Return (x, y) of the center of cell containing provided text 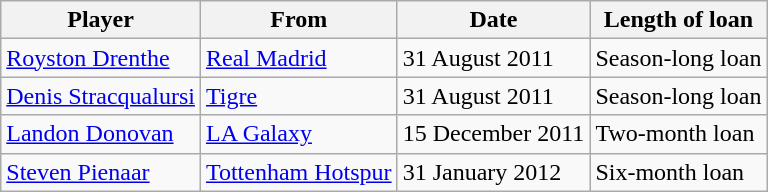
Denis Stracqualursi (101, 96)
Date (494, 20)
Steven Pienaar (101, 172)
LA Galaxy (298, 134)
Player (101, 20)
Real Madrid (298, 58)
Six-month loan (678, 172)
Two-month loan (678, 134)
Royston Drenthe (101, 58)
31 January 2012 (494, 172)
Tigre (298, 96)
Length of loan (678, 20)
From (298, 20)
Landon Donovan (101, 134)
Tottenham Hotspur (298, 172)
15 December 2011 (494, 134)
